Find where the given text appears and provide that cell's center as (x, y) coordinate. 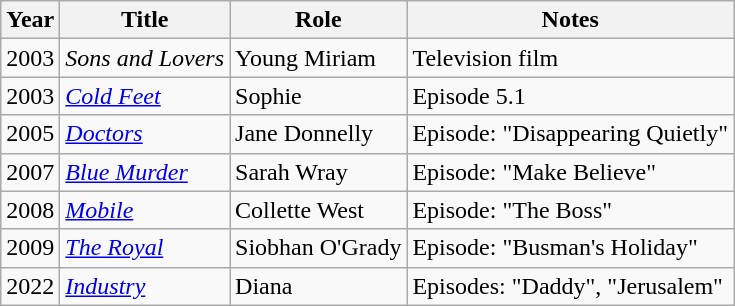
2008 (30, 210)
Siobhan O'Grady (318, 248)
Diana (318, 286)
Episode: "Make Believe" (570, 172)
Sophie (318, 96)
Notes (570, 20)
Episode 5.1 (570, 96)
2009 (30, 248)
Role (318, 20)
Episodes: "Daddy", "Jerusalem" (570, 286)
Year (30, 20)
Doctors (145, 134)
2022 (30, 286)
Industry (145, 286)
Television film (570, 58)
Episode: "The Boss" (570, 210)
Sons and Lovers (145, 58)
Episode: "Disappearing Quietly" (570, 134)
Jane Donnelly (318, 134)
Cold Feet (145, 96)
Collette West (318, 210)
2005 (30, 134)
The Royal (145, 248)
Title (145, 20)
Episode: "Busman's Holiday" (570, 248)
Young Miriam (318, 58)
Blue Murder (145, 172)
2007 (30, 172)
Mobile (145, 210)
Sarah Wray (318, 172)
